Capture the cell that displays the provided text and extract its [X, Y] central coordinate. 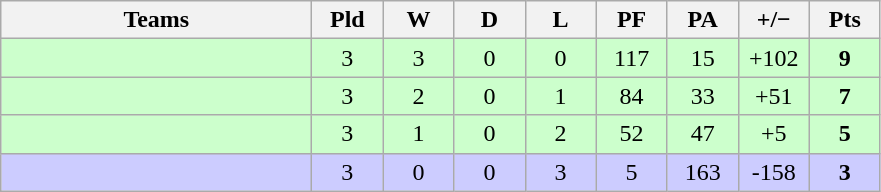
+102 [774, 58]
15 [702, 58]
84 [632, 96]
D [490, 20]
Teams [156, 20]
52 [632, 134]
-158 [774, 172]
L [560, 20]
PF [632, 20]
9 [844, 58]
163 [702, 172]
117 [632, 58]
+/− [774, 20]
7 [844, 96]
PA [702, 20]
Pts [844, 20]
47 [702, 134]
W [418, 20]
Pld [348, 20]
+5 [774, 134]
+51 [774, 96]
33 [702, 96]
